Detect which cell encompasses the target text, then output its [X, Y] center coordinate. 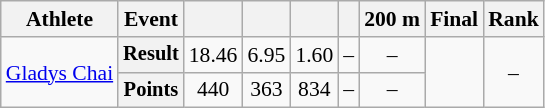
18.46 [214, 55]
6.95 [266, 55]
Rank [514, 19]
Athlete [60, 19]
Result [151, 55]
Final [454, 19]
440 [214, 90]
Points [151, 90]
200 m [392, 19]
Event [151, 19]
Gladys Chai [60, 72]
1.60 [314, 55]
363 [266, 90]
834 [314, 90]
